Output the (x, y) coordinate of the center of the cell containing the given text.  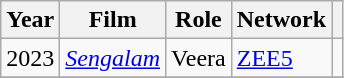
Role (199, 20)
Veera (199, 58)
ZEE5 (281, 58)
2023 (30, 58)
Year (30, 20)
Film (113, 20)
Network (281, 20)
Sengalam (113, 58)
